For the text-containing cell, return its midpoint in (x, y) coordinate format. 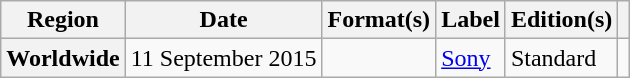
Region (63, 20)
Format(s) (379, 20)
Edition(s) (561, 20)
Label (471, 20)
Sony (471, 58)
Worldwide (63, 58)
Standard (561, 58)
11 September 2015 (224, 58)
Date (224, 20)
